Determine the (X, Y) coordinate at the center of the cell enclosing the given text.  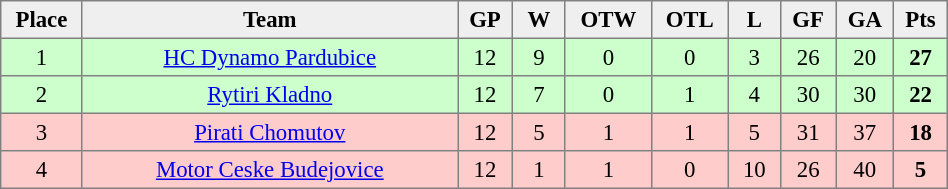
20 (865, 57)
9 (538, 57)
W (538, 20)
27 (920, 57)
2 (42, 95)
22 (920, 95)
37 (865, 132)
18 (920, 132)
Rytiri Kladno (270, 95)
31 (808, 132)
Place (42, 20)
7 (538, 95)
Motor Ceske Budejovice (270, 170)
Team (270, 20)
Pts (920, 20)
GF (808, 20)
Pirati Chomutov (270, 132)
GP (486, 20)
40 (865, 170)
OTL (690, 20)
L (754, 20)
10 (754, 170)
HC Dynamo Pardubice (270, 57)
GA (865, 20)
OTW (608, 20)
